Return the (x, y) coordinate for the center point of the cell that contains the specified text.  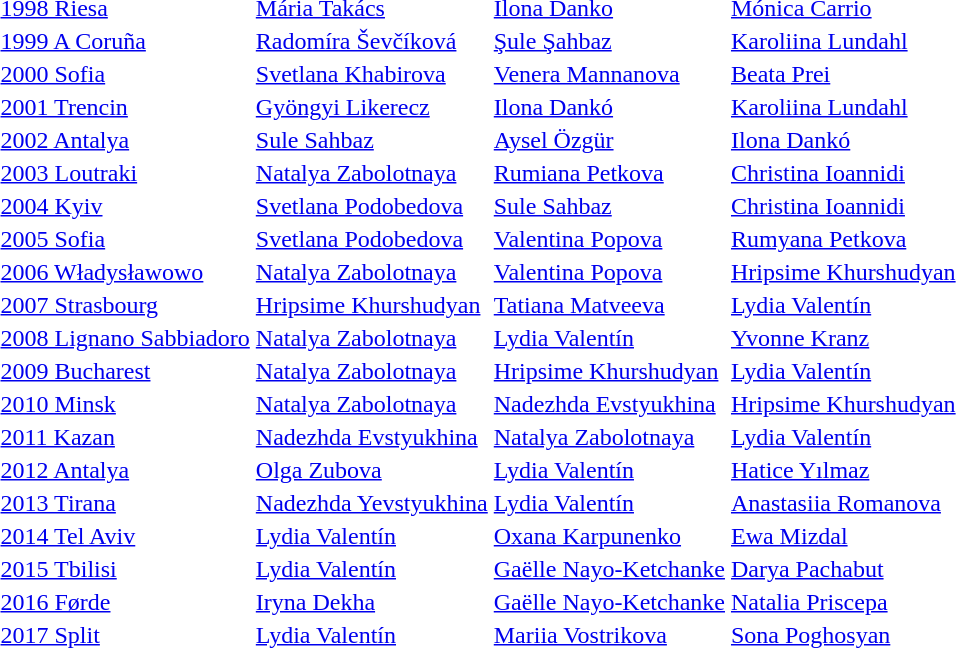
Şule Şahbaz (609, 41)
Iryna Dekha (372, 602)
Tatiana Matveeva (609, 305)
Nadezhda Yevstyukhina (372, 503)
Svetlana Khabirova (372, 74)
Gyöngyi Likerecz (372, 107)
Rumiana Petkova (609, 173)
Radomíra Ševčíková (372, 41)
Olga Zubova (372, 470)
Oxana Karpunenko (609, 536)
Ilona Dankó (609, 107)
Aysel Özgür (609, 140)
Venera Mannanova (609, 74)
